Return the [x, y] coordinate for the center point of the cell that contains the specified text.  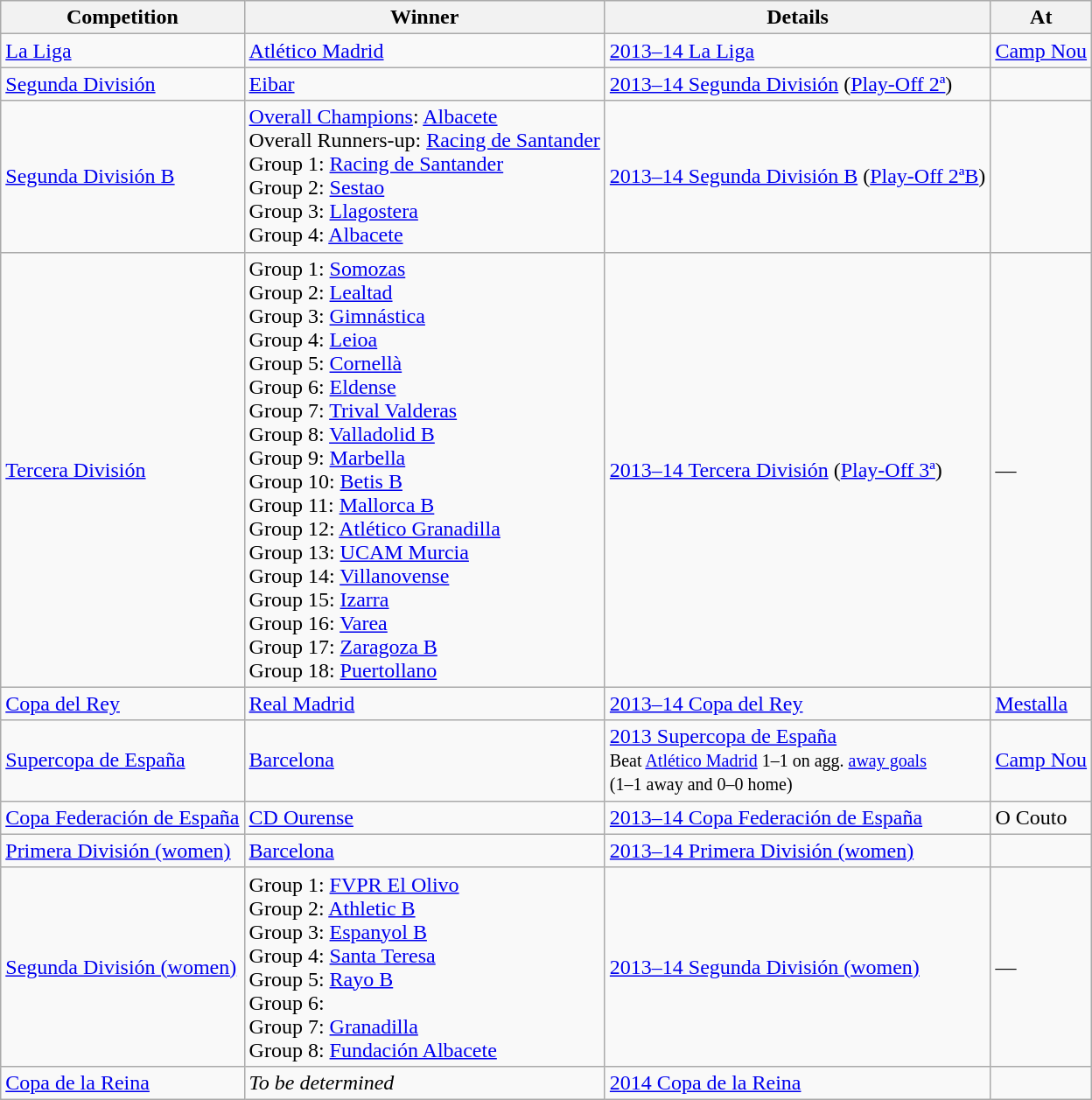
2013–14 Tercera División (Play-Off 3ª) [798, 469]
Primera División (women) [122, 851]
Copa de la Reina [122, 1082]
Mestalla [1041, 704]
2013–14 Copa Federación de España [798, 817]
Eibar [424, 84]
2013–14 Segunda División (women) [798, 966]
CD Ourense [424, 817]
O Couto [1041, 817]
To be determined [424, 1082]
Winner [424, 18]
Segunda División B [122, 177]
Tercera División [122, 469]
2013 Supercopa de EspañaBeat Atlético Madrid 1–1 on agg. away goals(1–1 away and 0–0 home) [798, 760]
2013–14 La Liga [798, 51]
At [1041, 18]
Real Madrid [424, 704]
2013–14 Segunda División (Play-Off 2ª) [798, 84]
Overall Champions: AlbaceteOverall Runners-up: Racing de SantanderGroup 1: Racing de SantanderGroup 2: SestaoGroup 3: LlagosteraGroup 4: Albacete [424, 177]
Segunda División (women) [122, 966]
2013–14 Segunda División B (Play-Off 2ªB) [798, 177]
Segunda División [122, 84]
Copa del Rey [122, 704]
2013–14 Copa del Rey [798, 704]
2013–14 Primera División (women) [798, 851]
Atlético Madrid [424, 51]
Supercopa de España [122, 760]
La Liga [122, 51]
Copa Federación de España [122, 817]
Details [798, 18]
Competition [122, 18]
2014 Copa de la Reina [798, 1082]
